Provide the (x, y) coordinate of the cell's center where the given text is located.  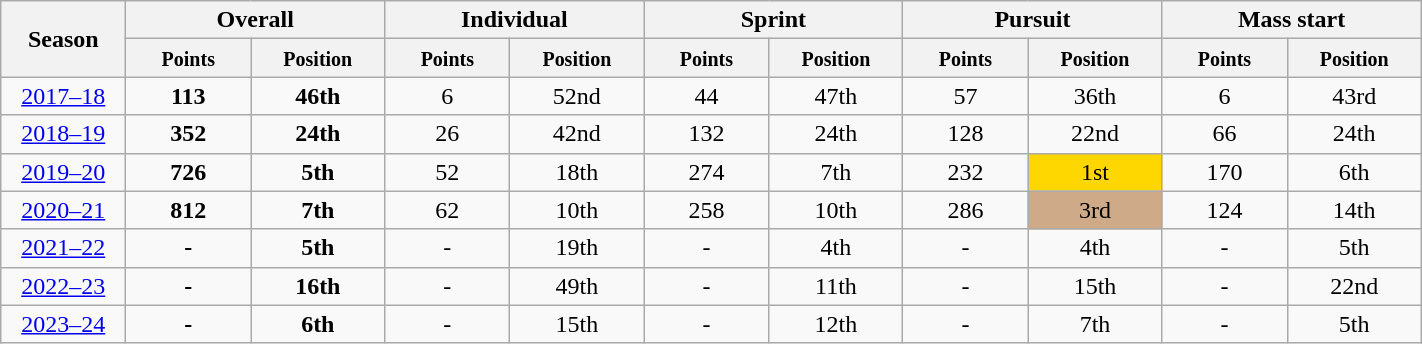
Mass start (1292, 20)
3rd (1095, 210)
128 (966, 134)
286 (966, 210)
42nd (577, 134)
46th (318, 96)
Overall (256, 20)
2021–22 (64, 248)
2023–24 (64, 324)
2017–18 (64, 96)
18th (577, 172)
47th (836, 96)
16th (318, 286)
Season (64, 39)
2018–19 (64, 134)
26 (448, 134)
258 (706, 210)
170 (1224, 172)
44 (706, 96)
11th (836, 286)
2022–23 (64, 286)
19th (577, 248)
124 (1224, 210)
52nd (577, 96)
232 (966, 172)
66 (1224, 134)
52 (448, 172)
352 (188, 134)
113 (188, 96)
Individual (514, 20)
Pursuit (1032, 20)
2019–20 (64, 172)
14th (1354, 210)
62 (448, 210)
726 (188, 172)
812 (188, 210)
2020–21 (64, 210)
1st (1095, 172)
132 (706, 134)
12th (836, 324)
Sprint (774, 20)
274 (706, 172)
36th (1095, 96)
49th (577, 286)
57 (966, 96)
43rd (1354, 96)
